Provide the (x, y) coordinate of the cell's center where the given text is located.  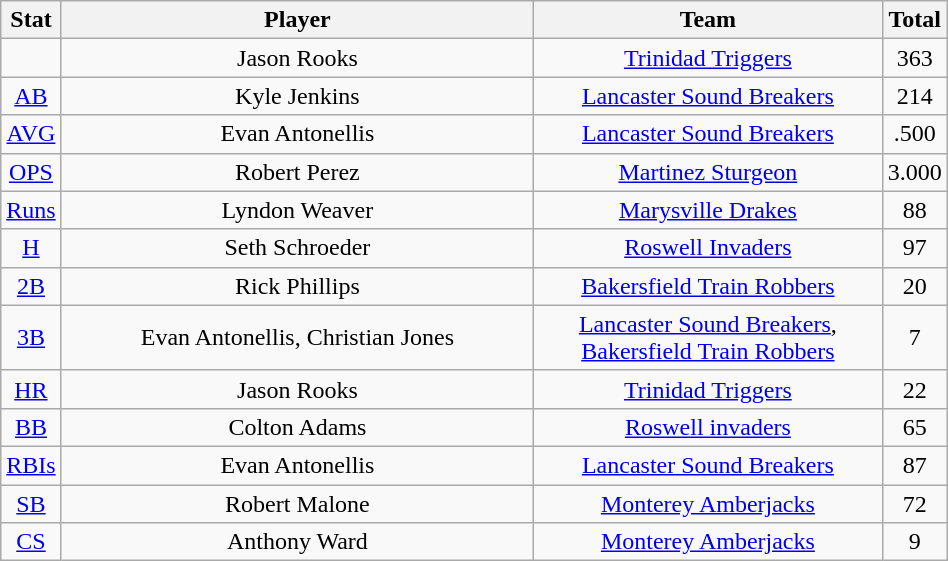
72 (914, 503)
Bakersfield Train Robbers (708, 286)
Roswell invaders (708, 427)
RBIs (31, 465)
22 (914, 389)
Lancaster Sound Breakers, Bakersfield Train Robbers (708, 338)
Seth Schroeder (297, 248)
AVG (31, 134)
AB (31, 96)
214 (914, 96)
H (31, 248)
20 (914, 286)
Robert Perez (297, 172)
Martinez Sturgeon (708, 172)
Kyle Jenkins (297, 96)
3B (31, 338)
2B (31, 286)
363 (914, 58)
Runs (31, 210)
Roswell Invaders (708, 248)
3.000 (914, 172)
Robert Malone (297, 503)
OPS (31, 172)
Stat (31, 20)
87 (914, 465)
Team (708, 20)
Player (297, 20)
HR (31, 389)
Marysville Drakes (708, 210)
Lyndon Weaver (297, 210)
Colton Adams (297, 427)
7 (914, 338)
Evan Antonellis, Christian Jones (297, 338)
SB (31, 503)
Rick Phillips (297, 286)
Anthony Ward (297, 542)
97 (914, 248)
9 (914, 542)
BB (31, 427)
65 (914, 427)
.500 (914, 134)
88 (914, 210)
Total (914, 20)
CS (31, 542)
